Locate the cell with the specified text and output its (X, Y) center coordinate. 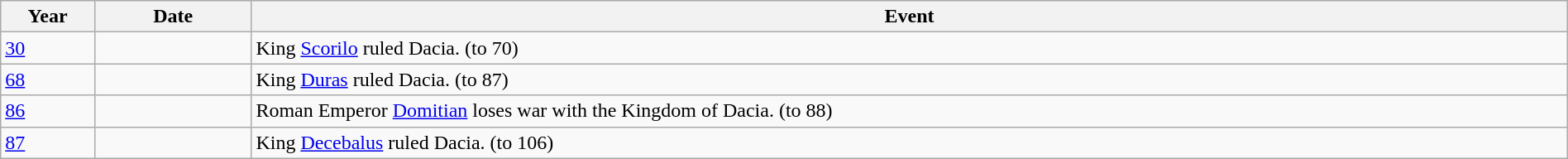
Year (48, 17)
87 (48, 142)
Event (910, 17)
King Duras ruled Dacia. (to 87) (910, 79)
King Scorilo ruled Dacia. (to 70) (910, 48)
Date (172, 17)
King Decebalus ruled Dacia. (to 106) (910, 142)
68 (48, 79)
30 (48, 48)
86 (48, 111)
Roman Emperor Domitian loses war with the Kingdom of Dacia. (to 88) (910, 111)
